Return [x, y] of the center of cell containing provided text 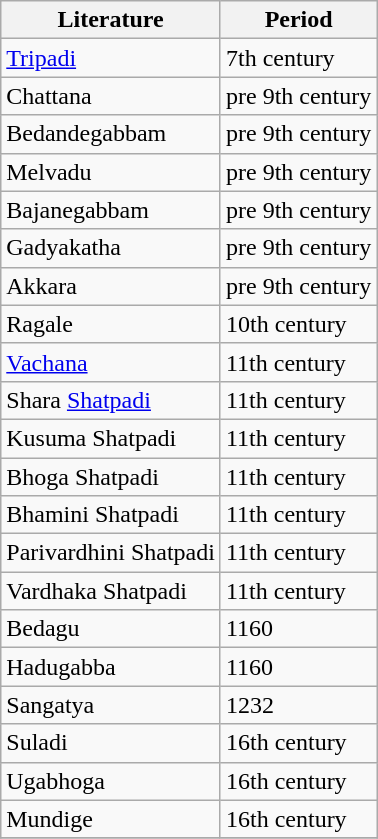
7th century [298, 58]
Melvadu [111, 172]
Bajanegabbam [111, 210]
Vachana [111, 362]
Suladi [111, 743]
Hadugabba [111, 667]
Shara Shatpadi [111, 400]
Tripadi [111, 58]
Literature [111, 20]
Ugabhoga [111, 781]
Period [298, 20]
1232 [298, 705]
Bedandegabbam [111, 134]
Ragale [111, 324]
Chattana [111, 96]
Sangatya [111, 705]
Bhoga Shatpadi [111, 477]
Bedagu [111, 629]
Mundige [111, 819]
Vardhaka Shatpadi [111, 591]
Akkara [111, 286]
Kusuma Shatpadi [111, 438]
10th century [298, 324]
Gadyakatha [111, 248]
Parivardhini Shatpadi [111, 553]
Bhamini Shatpadi [111, 515]
